Locate the cell with the specified text and output its [X, Y] center coordinate. 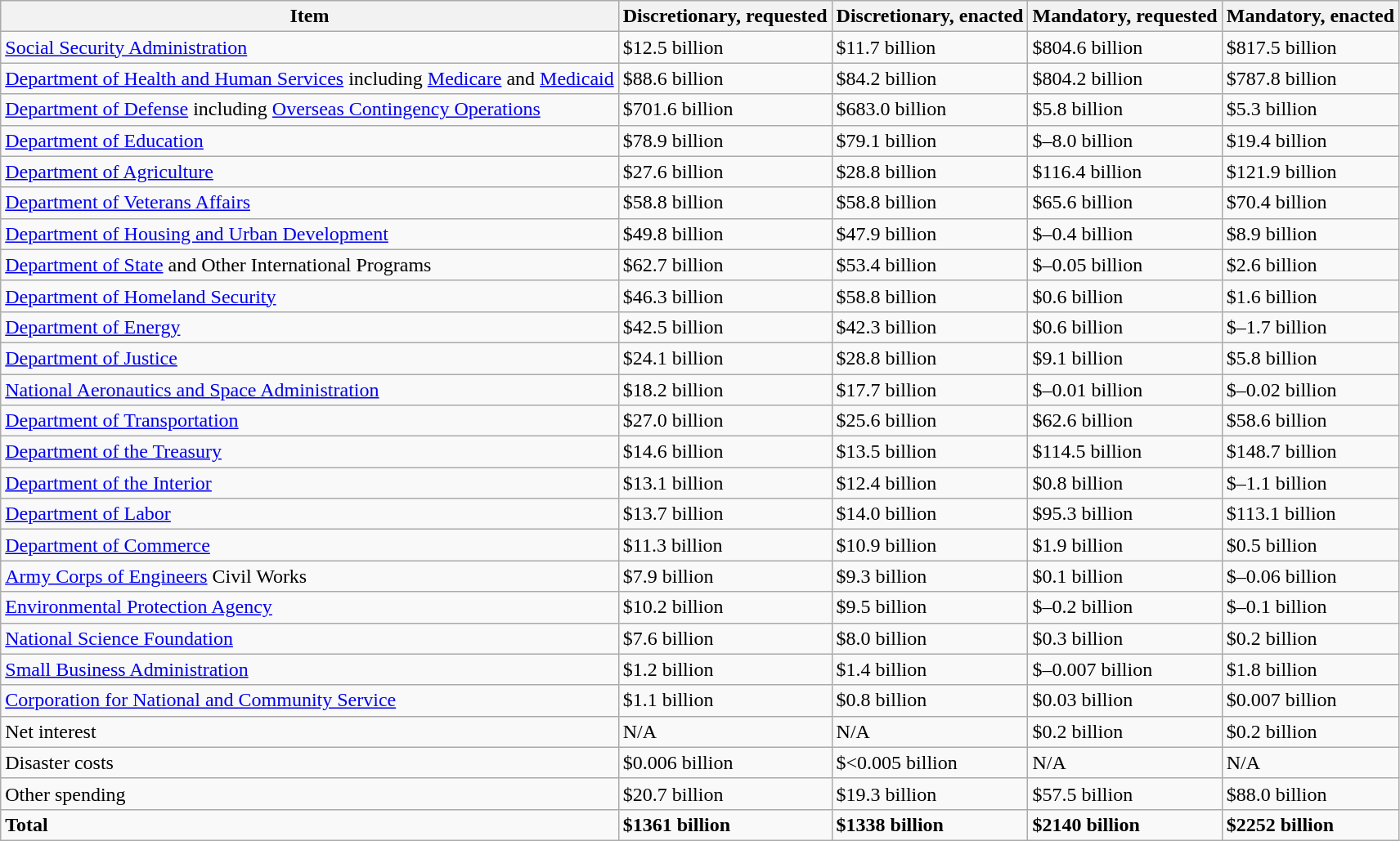
$9.5 billion [930, 607]
$62.6 billion [1125, 421]
$14.0 billion [930, 514]
$79.1 billion [930, 141]
Department of Justice [309, 358]
$65.6 billion [1125, 203]
$804.6 billion [1125, 47]
Department of Education [309, 141]
$804.2 billion [1125, 78]
$1361 billion [725, 825]
$701.6 billion [725, 110]
Discretionary, enacted [930, 16]
$88.0 billion [1310, 794]
$95.3 billion [1125, 514]
$0.1 billion [1125, 576]
$8.0 billion [930, 638]
$817.5 billion [1310, 47]
$9.3 billion [930, 576]
$1.4 billion [930, 669]
$683.0 billion [930, 110]
$70.4 billion [1310, 203]
Department of State and Other International Programs [309, 265]
$–0.01 billion [1125, 390]
Other spending [309, 794]
$25.6 billion [930, 421]
$12.5 billion [725, 47]
Department of Housing and Urban Development [309, 234]
$148.7 billion [1310, 452]
$<0.005 billion [930, 763]
$7.9 billion [725, 576]
$1338 billion [930, 825]
$88.6 billion [725, 78]
$58.6 billion [1310, 421]
$1.2 billion [725, 669]
$1.9 billion [1125, 545]
$18.2 billion [725, 390]
$19.3 billion [930, 794]
Small Business Administration [309, 669]
$9.1 billion [1125, 358]
$42.5 billion [725, 327]
Department of Transportation [309, 421]
Department of Energy [309, 327]
$12.4 billion [930, 483]
Mandatory, enacted [1310, 16]
National Science Foundation [309, 638]
Department of Homeland Security [309, 296]
$–0.4 billion [1125, 234]
$–0.02 billion [1310, 390]
Net interest [309, 731]
National Aeronautics and Space Administration [309, 390]
$10.2 billion [725, 607]
$121.9 billion [1310, 172]
$1.1 billion [725, 700]
$19.4 billion [1310, 141]
$20.7 billion [725, 794]
$0.5 billion [1310, 545]
$11.3 billion [725, 545]
Social Security Administration [309, 47]
$2140 billion [1125, 825]
Department of the Interior [309, 483]
$53.4 billion [930, 265]
$0.03 billion [1125, 700]
$10.9 billion [930, 545]
$24.1 billion [725, 358]
$2252 billion [1310, 825]
$14.6 billion [725, 452]
Department of Labor [309, 514]
Department of Veterans Affairs [309, 203]
$–0.1 billion [1310, 607]
Mandatory, requested [1125, 16]
$57.5 billion [1125, 794]
$47.9 billion [930, 234]
$1.6 billion [1310, 296]
$2.6 billion [1310, 265]
$–0.05 billion [1125, 265]
$46.3 billion [725, 296]
$–0.007 billion [1125, 669]
$8.9 billion [1310, 234]
$1.8 billion [1310, 669]
Item [309, 16]
$5.3 billion [1310, 110]
Department of Agriculture [309, 172]
Department of Defense including Overseas Contingency Operations [309, 110]
$13.7 billion [725, 514]
$7.6 billion [725, 638]
$0.3 billion [1125, 638]
$13.1 billion [725, 483]
Army Corps of Engineers Civil Works [309, 576]
Total [309, 825]
$49.8 billion [725, 234]
$–1.7 billion [1310, 327]
$17.7 billion [930, 390]
$–0.2 billion [1125, 607]
$113.1 billion [1310, 514]
Discretionary, requested [725, 16]
$84.2 billion [930, 78]
$78.9 billion [725, 141]
Environmental Protection Agency [309, 607]
$116.4 billion [1125, 172]
Disaster costs [309, 763]
Corporation for National and Community Service [309, 700]
$42.3 billion [930, 327]
$–0.06 billion [1310, 576]
$62.7 billion [725, 265]
$787.8 billion [1310, 78]
$11.7 billion [930, 47]
$0.006 billion [725, 763]
$27.6 billion [725, 172]
Department of Health and Human Services including Medicare and Medicaid [309, 78]
Department of the Treasury [309, 452]
$–8.0 billion [1125, 141]
Department of Commerce [309, 545]
$13.5 billion [930, 452]
$27.0 billion [725, 421]
$–1.1 billion [1310, 483]
$114.5 billion [1125, 452]
$0.007 billion [1310, 700]
